Find where the given text appears and provide that cell's center as [x, y] coordinate. 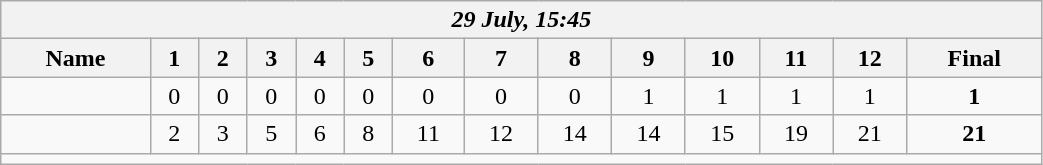
10 [722, 58]
Name [76, 58]
29 July, 15:45 [522, 20]
9 [649, 58]
7 [501, 58]
Final [974, 58]
4 [320, 58]
19 [796, 134]
15 [722, 134]
